Pinpoint the cell where the given text exists, returning its [x, y] midpoint coordinate. 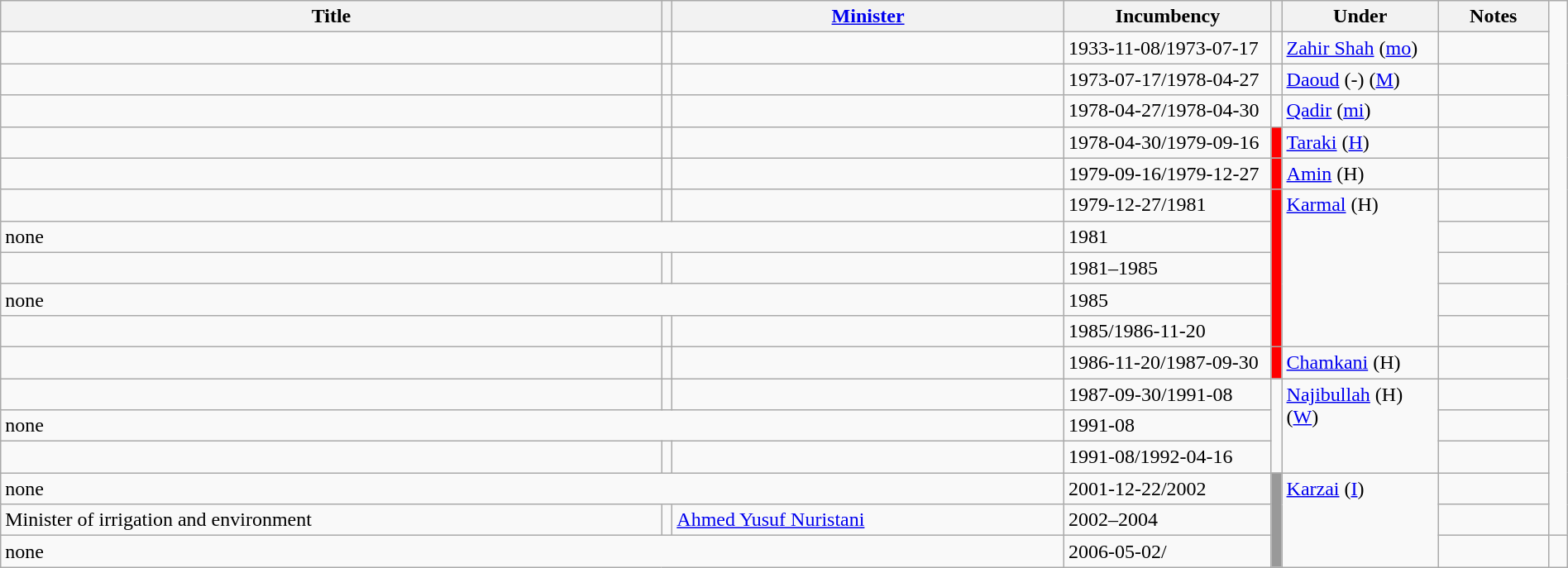
1991-08 [1168, 426]
1973-07-17/1978-04-27 [1168, 79]
Zahir Shah (mo) [1360, 48]
Karzai (I) [1360, 520]
Chamkani (H) [1360, 362]
Najibullah (H) (W) [1360, 426]
1979-12-27/1981 [1168, 205]
1986-11-20/1987-09-30 [1168, 362]
Karmal (H) [1360, 268]
1981 [1168, 236]
Qadir (mi) [1360, 111]
1978-04-27/1978-04-30 [1168, 111]
Daoud (-) (M) [1360, 79]
2006-05-02/ [1168, 551]
1933-11-08/1973-07-17 [1168, 48]
Notes [1494, 17]
1991-08/1992-04-16 [1168, 457]
1985 [1168, 299]
Amin (H) [1360, 174]
Incumbency [1168, 17]
1985/1986-11-20 [1168, 331]
Minister [868, 17]
Title [331, 17]
Minister of irrigation and environment [331, 520]
1981–1985 [1168, 268]
2001-12-22/2002 [1168, 489]
Under [1360, 17]
Ahmed Yusuf Nuristani [868, 520]
Taraki (H) [1360, 142]
1987-09-30/1991-08 [1168, 394]
1978-04-30/1979-09-16 [1168, 142]
2002–2004 [1168, 520]
1979-09-16/1979-12-27 [1168, 174]
